For the text-containing cell, return its midpoint in (x, y) coordinate format. 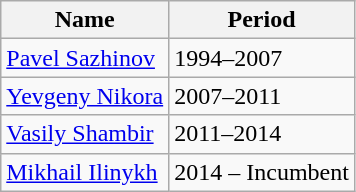
Vasily Shambir (85, 134)
Pavel Sazhinov (85, 58)
1994–2007 (262, 58)
2007–2011 (262, 96)
Yevgeny Nikora (85, 96)
Name (85, 20)
Mikhail Ilinykh (85, 172)
2011–2014 (262, 134)
Period (262, 20)
2014 – Incumbent (262, 172)
